Determine the (x, y) coordinate at the center of the cell enclosing the given text.  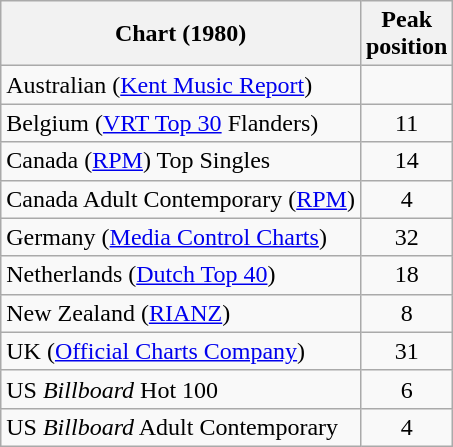
Canada Adult Contemporary (RPM) (181, 199)
11 (406, 123)
Australian (Kent Music Report) (181, 85)
31 (406, 351)
14 (406, 161)
Chart (1980) (181, 34)
Canada (RPM) Top Singles (181, 161)
Germany (Media Control Charts) (181, 237)
8 (406, 313)
New Zealand (RIANZ) (181, 313)
Peakposition (406, 34)
Netherlands (Dutch Top 40) (181, 275)
Belgium (VRT Top 30 Flanders) (181, 123)
6 (406, 389)
US Billboard Adult Contemporary (181, 427)
18 (406, 275)
32 (406, 237)
US Billboard Hot 100 (181, 389)
UK (Official Charts Company) (181, 351)
